Return (x, y) of the center of cell containing provided text 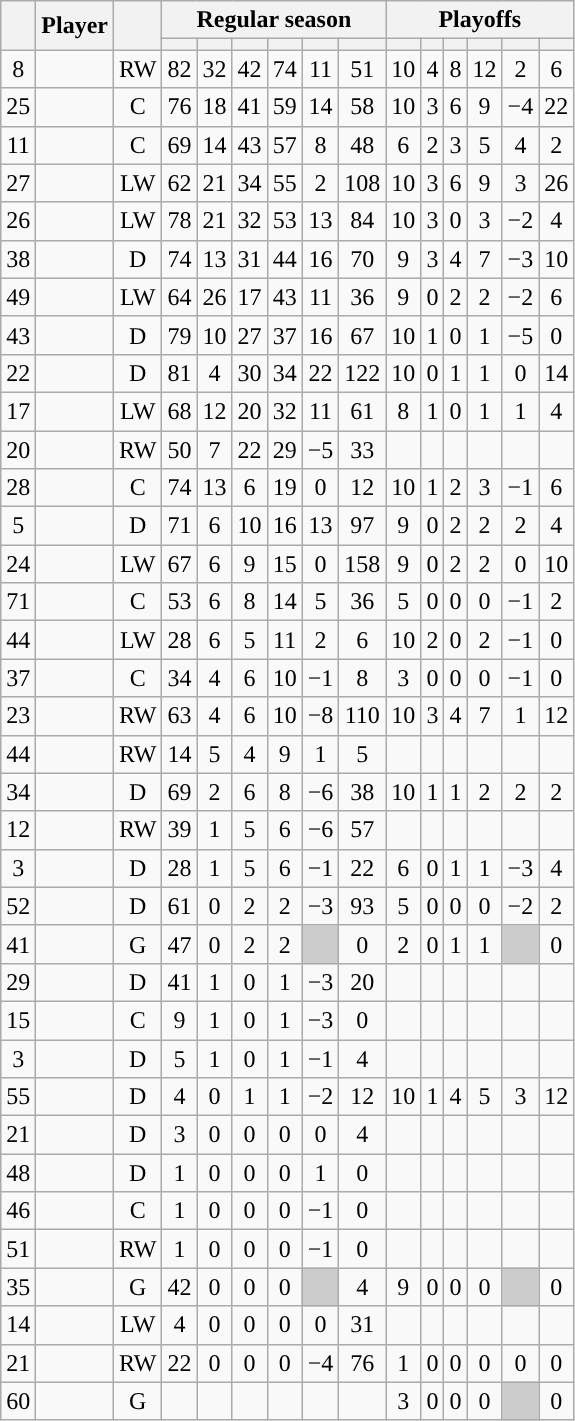
78 (180, 221)
25 (18, 107)
110 (362, 716)
−8 (320, 716)
30 (250, 373)
18 (214, 107)
63 (180, 716)
81 (180, 373)
68 (180, 411)
64 (180, 297)
Playoffs (480, 20)
60 (18, 1401)
93 (362, 906)
97 (362, 526)
58 (362, 107)
35 (18, 1287)
46 (18, 1211)
70 (362, 259)
62 (180, 183)
47 (180, 944)
79 (180, 335)
19 (284, 488)
59 (284, 107)
Player (75, 26)
158 (362, 564)
Regular season (274, 20)
49 (18, 297)
50 (180, 449)
52 (18, 906)
39 (180, 830)
24 (18, 564)
84 (362, 221)
23 (18, 716)
33 (362, 449)
122 (362, 373)
82 (180, 69)
108 (362, 183)
